Return the (x, y) coordinate for the center point of the cell that contains the specified text.  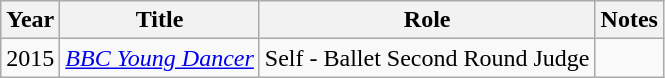
BBC Young Dancer (160, 58)
2015 (30, 58)
Title (160, 20)
Notes (629, 20)
Year (30, 20)
Role (427, 20)
Self - Ballet Second Round Judge (427, 58)
